Return the (x, y) coordinate for the center point of the cell that contains the specified text.  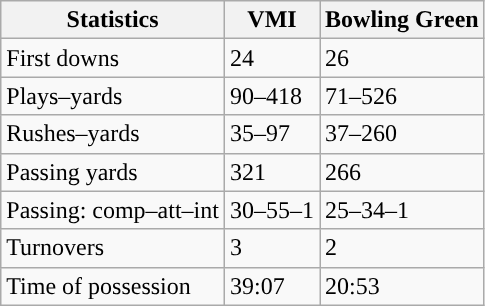
20:53 (402, 286)
VMI (272, 20)
30–55–1 (272, 210)
24 (272, 58)
2 (402, 248)
Bowling Green (402, 20)
39:07 (272, 286)
90–418 (272, 96)
35–97 (272, 134)
3 (272, 248)
Statistics (113, 20)
Turnovers (113, 248)
Passing: comp–att–int (113, 210)
Plays–yards (113, 96)
71–526 (402, 96)
Time of possession (113, 286)
Passing yards (113, 172)
First downs (113, 58)
37–260 (402, 134)
321 (272, 172)
25–34–1 (402, 210)
266 (402, 172)
Rushes–yards (113, 134)
26 (402, 58)
